Pinpoint the cell where the given text exists, returning its [x, y] midpoint coordinate. 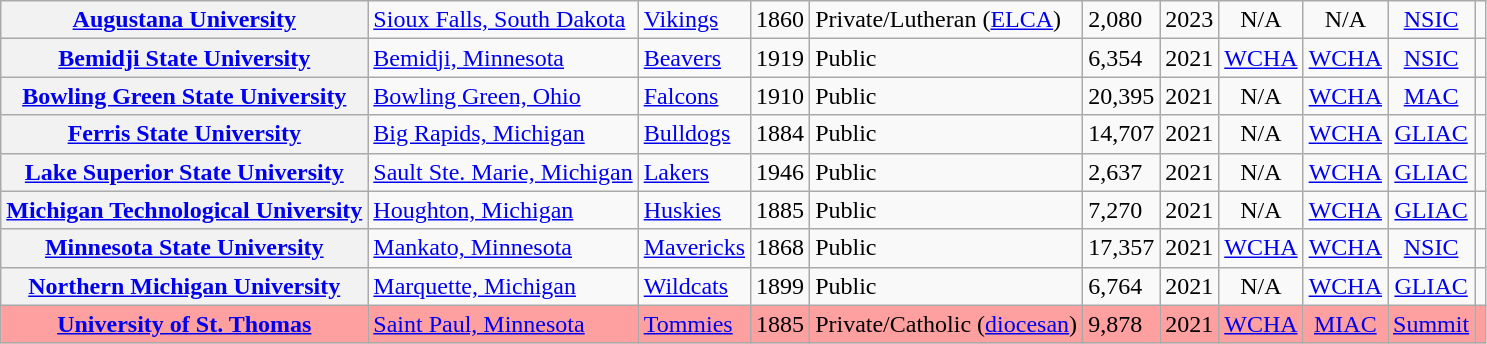
Mavericks [694, 248]
Falcons [694, 96]
1860 [780, 20]
Ferris State University [184, 134]
1946 [780, 172]
Vikings [694, 20]
Lake Superior State University [184, 172]
Summit [1432, 324]
Beavers [694, 58]
17,357 [1122, 248]
14,707 [1122, 134]
Mankato, Minnesota [503, 248]
Bowling Green, Ohio [503, 96]
6,764 [1122, 286]
2,080 [1122, 20]
Sault Ste. Marie, Michigan [503, 172]
1899 [780, 286]
Wildcats [694, 286]
1884 [780, 134]
Minnesota State University [184, 248]
Augustana University [184, 20]
Huskies [694, 210]
2023 [1190, 20]
7,270 [1122, 210]
6,354 [1122, 58]
MIAC [1345, 324]
Northern Michigan University [184, 286]
9,878 [1122, 324]
20,395 [1122, 96]
1910 [780, 96]
MAC [1432, 96]
Bemidji, Minnesota [503, 58]
University of St. Thomas [184, 324]
Saint Paul, Minnesota [503, 324]
Bulldogs [694, 134]
Bowling Green State University [184, 96]
Bemidji State University [184, 58]
Tommies [694, 324]
Houghton, Michigan [503, 210]
1868 [780, 248]
Michigan Technological University [184, 210]
Private/Lutheran (ELCA) [946, 20]
Big Rapids, Michigan [503, 134]
Sioux Falls, South Dakota [503, 20]
1919 [780, 58]
2,637 [1122, 172]
Marquette, Michigan [503, 286]
Lakers [694, 172]
Private/Catholic (diocesan) [946, 324]
